Scan for the cell matching the given text and deliver its [x, y] coordinate at center. 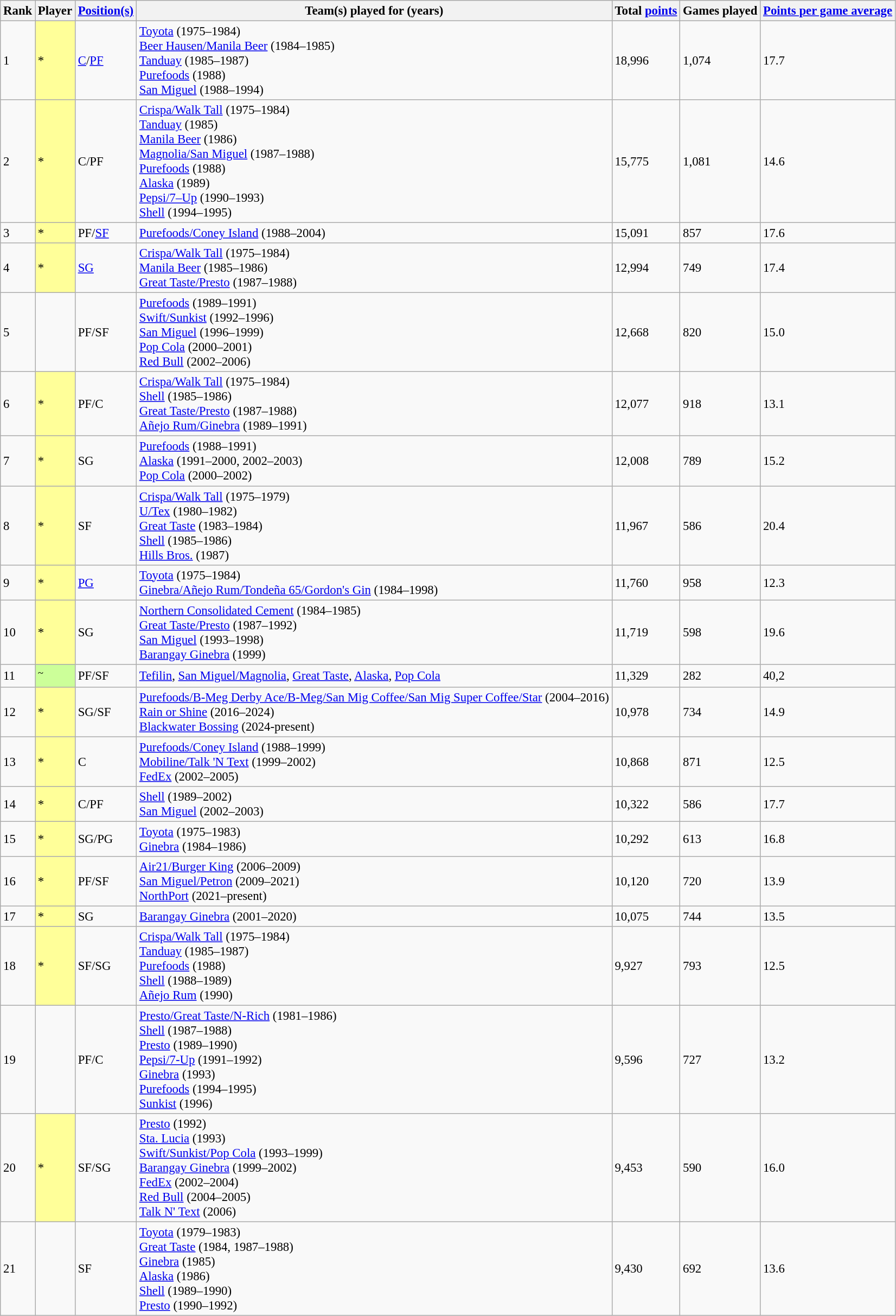
11 [18, 675]
Purefoods/B-Meg Derby Ace/B-Meg/San Mig Coffee/San Mig Super Coffee/Star (2004–2016)Rain or Shine (2016–2024)Blackwater Bossing (2024-present) [374, 712]
Tefilin, San Miguel/Magnolia, Great Taste, Alaska, Pop Cola [374, 675]
16.0 [828, 1168]
13.2 [828, 1060]
Purefoods/Coney Island (1988–2004) [374, 233]
15 [18, 839]
Crispa/Walk Tall (1975–1984) Shell (1985–1986) Great Taste/Presto (1987–1988) Añejo Rum/Ginebra (1989–1991) [374, 405]
12 [18, 712]
727 [720, 1060]
SG/SF [105, 712]
17.4 [828, 268]
282 [720, 675]
20 [18, 1168]
17.6 [828, 233]
14.9 [828, 712]
Crispa/Walk Tall (1975–1984) Manila Beer (1985–1986) Great Taste/Presto (1987–1988) [374, 268]
15.0 [828, 333]
613 [720, 839]
10,322 [646, 804]
12,008 [646, 461]
9,453 [646, 1168]
Air21/Burger King (2006–2009) San Miguel/Petron (2009–2021) NorthPort (2021–present) [374, 881]
~ [55, 675]
Presto/Great Taste/N-Rich (1981–1986) Shell (1987–1988) Presto (1989–1990) Pepsi/7-Up (1991–1992) Ginebra (1993) Purefoods (1994–1995) Sunkist (1996) [374, 1060]
Purefoods (1989–1991) Swift/Sunkist (1992–1996) San Miguel (1996–1999) Pop Cola (2000–2001) Red Bull (2002–2006) [374, 333]
10 [18, 633]
10,292 [646, 839]
11,760 [646, 583]
Toyota (1975–1983) Ginebra (1984–1986) [374, 839]
598 [720, 633]
871 [720, 762]
820 [720, 333]
15,775 [646, 162]
19.6 [828, 633]
13.6 [828, 1269]
9,430 [646, 1269]
11,967 [646, 526]
18 [18, 966]
SG/PG [105, 839]
12,077 [646, 405]
14 [18, 804]
918 [720, 405]
Rank [18, 11]
Purefoods/Coney Island (1988–1999) Mobiline/Talk 'N Text (1999–2002) FedEx (2002–2005) [374, 762]
16 [18, 881]
Games played [720, 11]
12,994 [646, 268]
Points per game average [828, 11]
17 [18, 917]
18,996 [646, 61]
Shell (1989–2002) San Miguel (2002–2003) [374, 804]
9,927 [646, 966]
Position(s) [105, 11]
692 [720, 1269]
744 [720, 917]
749 [720, 268]
793 [720, 966]
10,075 [646, 917]
10,978 [646, 712]
PG [105, 583]
857 [720, 233]
10,120 [646, 881]
15,091 [646, 233]
40,2 [828, 675]
11,719 [646, 633]
Toyota (1979–1983) Great Taste (1984, 1987–1988) Ginebra (1985) Alaska (1986) Shell (1989–1990) Presto (1990–1992) [374, 1269]
Purefoods (1988–1991) Alaska (1991–2000, 2002–2003) Pop Cola (2000–2002) [374, 461]
14.6 [828, 162]
4 [18, 268]
15.2 [828, 461]
2 [18, 162]
20.4 [828, 526]
Toyota (1975–1984)Beer Hausen/Manila Beer (1984–1985) Tanduay (1985–1987) Purefoods (1988) San Miguel (1988–1994) [374, 61]
Total points [646, 11]
Player [55, 11]
789 [720, 461]
8 [18, 526]
734 [720, 712]
Crispa/Walk Tall (1975–1984) Tanduay (1985–1987) Purefoods (1988) Shell (1988–1989) Añejo Rum (1990) [374, 966]
Toyota (1975–1984) Ginebra/Añejo Rum/Tondeña 65/Gordon's Gin (1984–1998) [374, 583]
9 [18, 583]
Crispa/Walk Tall (1975–1979) U/Tex (1980–1982) Great Taste (1983–1984) Shell (1985–1986) Hills Bros. (1987) [374, 526]
5 [18, 333]
Northern Consolidated Cement (1984–1985) Great Taste/Presto (1987–1992) San Miguel (1993–1998) Barangay Ginebra (1999) [374, 633]
1 [18, 61]
16.8 [828, 839]
720 [720, 881]
12.3 [828, 583]
11,329 [646, 675]
13.9 [828, 881]
21 [18, 1269]
19 [18, 1060]
13 [18, 762]
C [105, 762]
1,081 [720, 162]
3 [18, 233]
Team(s) played for (years) [374, 11]
12,668 [646, 333]
6 [18, 405]
590 [720, 1168]
958 [720, 583]
13.1 [828, 405]
1,074 [720, 61]
9,596 [646, 1060]
Barangay Ginebra (2001–2020) [374, 917]
7 [18, 461]
13.5 [828, 917]
10,868 [646, 762]
